Detect which cell encompasses the target text, then output its (X, Y) center coordinate. 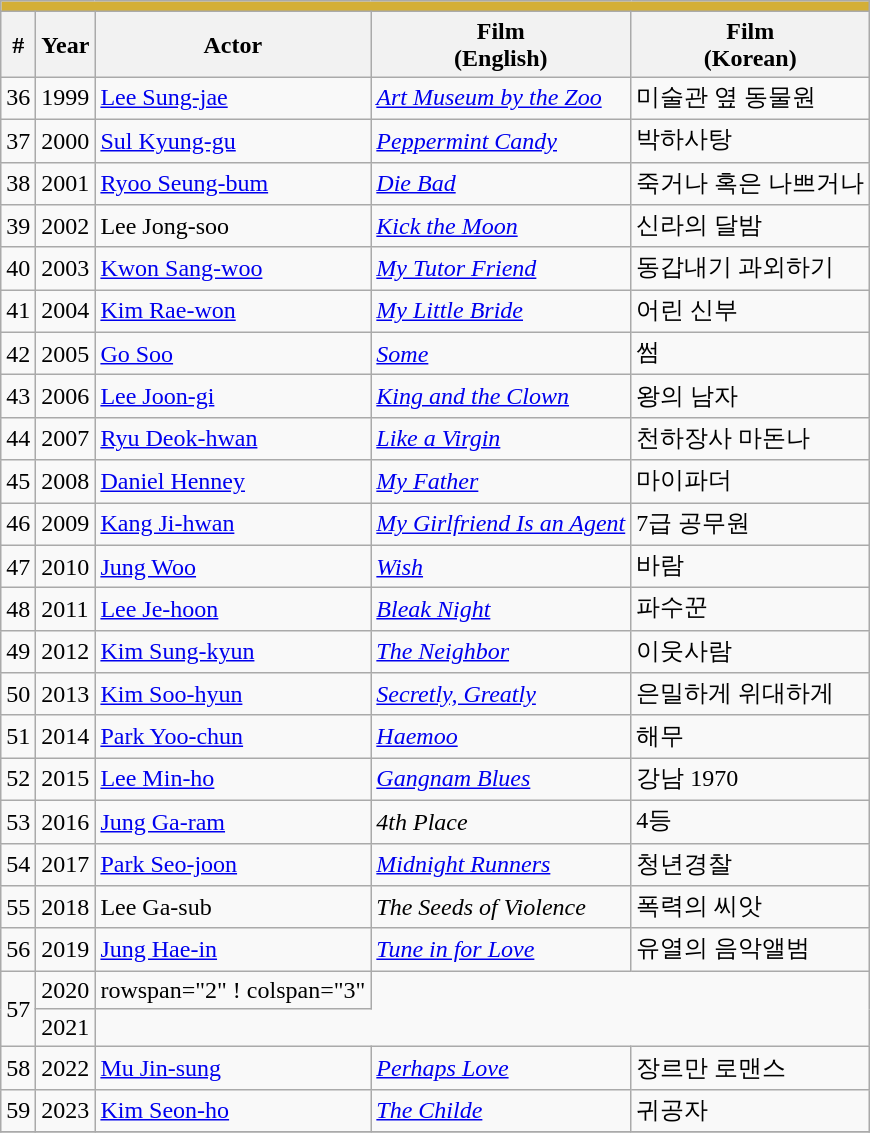
은밀하게 위대하게 (750, 694)
2019 (66, 950)
동갑내기 과외하기 (750, 268)
청년경찰 (750, 864)
Mu Jin-sung (233, 1068)
The Seeds of Violence (501, 908)
Lee Ga-sub (233, 908)
Film(Korean) (750, 44)
55 (18, 908)
43 (18, 396)
Park Yoo-chun (233, 736)
King and the Clown (501, 396)
50 (18, 694)
52 (18, 780)
Kwon Sang-woo (233, 268)
2010 (66, 566)
45 (18, 482)
2009 (66, 524)
36 (18, 98)
38 (18, 184)
파수꾼 (750, 610)
42 (18, 354)
Like a Virgin (501, 438)
Midnight Runners (501, 864)
Jung Hae-in (233, 950)
어린 신부 (750, 312)
2007 (66, 438)
58 (18, 1068)
Perhaps Love (501, 1068)
Secretly, Greatly (501, 694)
죽거나 혹은 나쁘거나 (750, 184)
2004 (66, 312)
2016 (66, 822)
장르만 로맨스 (750, 1068)
2001 (66, 184)
53 (18, 822)
Jung Ga-ram (233, 822)
Park Seo-joon (233, 864)
2017 (66, 864)
천하장사 마돈나 (750, 438)
56 (18, 950)
Tune in for Love (501, 950)
Lee Je-hoon (233, 610)
44 (18, 438)
59 (18, 1110)
2005 (66, 354)
2000 (66, 140)
2002 (66, 226)
2023 (66, 1110)
Ryoo Seung-bum (233, 184)
Jung Woo (233, 566)
Kang Ji-hwan (233, 524)
Peppermint Candy (501, 140)
Gangnam Blues (501, 780)
7급 공무원 (750, 524)
46 (18, 524)
39 (18, 226)
My Little Bride (501, 312)
Kick the Moon (501, 226)
Kim Soo-hyun (233, 694)
Lee Min-ho (233, 780)
Film(English) (501, 44)
The Childe (501, 1110)
2015 (66, 780)
37 (18, 140)
57 (18, 1009)
2011 (66, 610)
41 (18, 312)
47 (18, 566)
2014 (66, 736)
The Neighbor (501, 652)
신라의 달밤 (750, 226)
바람 (750, 566)
2006 (66, 396)
Year (66, 44)
마이파더 (750, 482)
2018 (66, 908)
Wish (501, 566)
My Father (501, 482)
강남 1970 (750, 780)
2013 (66, 694)
왕의 남자 (750, 396)
Ryu Deok-hwan (233, 438)
Kim Sung-kyun (233, 652)
My Tutor Friend (501, 268)
Bleak Night (501, 610)
Lee Sung-jae (233, 98)
Kim Rae-won (233, 312)
2020 (66, 990)
rowspan="2" ! colspan="3" (233, 990)
48 (18, 610)
40 (18, 268)
썸 (750, 354)
폭력의 씨앗 (750, 908)
4th Place (501, 822)
박하사탕 (750, 140)
2003 (66, 268)
4등 (750, 822)
해무 (750, 736)
Daniel Henney (233, 482)
Some (501, 354)
My Girlfriend Is an Agent (501, 524)
귀공자 (750, 1110)
Haemoo (501, 736)
1999 (66, 98)
2021 (66, 1028)
2008 (66, 482)
Kim Seon-ho (233, 1110)
2012 (66, 652)
51 (18, 736)
49 (18, 652)
# (18, 44)
유열의 음악앨범 (750, 950)
Go Soo (233, 354)
2022 (66, 1068)
Art Museum by the Zoo (501, 98)
Die Bad (501, 184)
54 (18, 864)
Actor (233, 44)
Lee Joon-gi (233, 396)
Sul Kyung-gu (233, 140)
Lee Jong-soo (233, 226)
미술관 옆 동물원 (750, 98)
이웃사람 (750, 652)
